Output the [X, Y] coordinate of the center of the cell containing the given text.  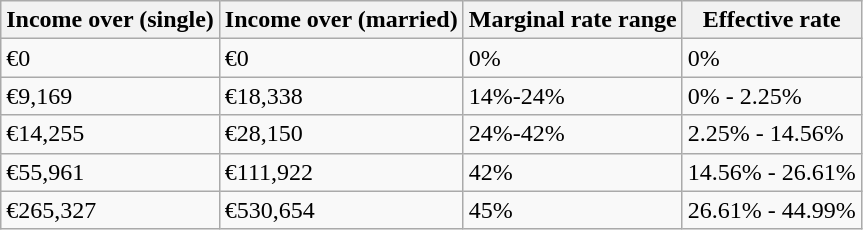
Income over (married) [341, 20]
€530,654 [341, 210]
Income over (single) [110, 20]
€14,255 [110, 134]
Effective rate [772, 20]
€28,150 [341, 134]
45% [572, 210]
Marginal rate range [572, 20]
42% [572, 172]
€9,169 [110, 96]
0% - 2.25% [772, 96]
€55,961 [110, 172]
14.56% - 26.61% [772, 172]
€265,327 [110, 210]
2.25% - 14.56% [772, 134]
24%-42% [572, 134]
€111,922 [341, 172]
€18,338 [341, 96]
26.61% - 44.99% [772, 210]
14%-24% [572, 96]
